Search for the cell housing the specified text and yield its [x, y] center coordinate. 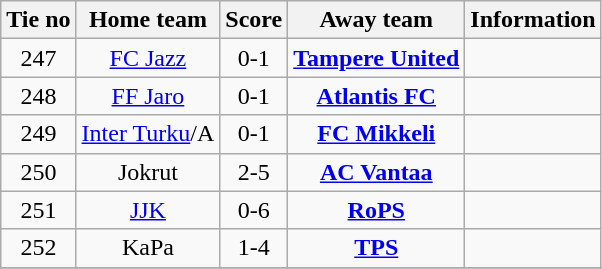
Atlantis FC [376, 96]
JJK [148, 210]
1-4 [254, 248]
FC Jazz [148, 58]
RoPS [376, 210]
Inter Turku/A [148, 134]
251 [38, 210]
Away team [376, 20]
0-6 [254, 210]
Tampere United [376, 58]
Score [254, 20]
Jokrut [148, 172]
AC Vantaa [376, 172]
Home team [148, 20]
KaPa [148, 248]
FC Mikkeli [376, 134]
252 [38, 248]
Information [533, 20]
249 [38, 134]
2-5 [254, 172]
250 [38, 172]
Tie no [38, 20]
248 [38, 96]
FF Jaro [148, 96]
247 [38, 58]
TPS [376, 248]
